Find where the given text appears and provide that cell's center as (x, y) coordinate. 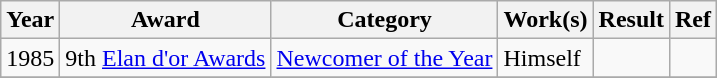
Himself (546, 58)
Year (30, 20)
Newcomer of the Year (384, 58)
1985 (30, 58)
Result (631, 20)
9th Elan d'or Awards (166, 58)
Ref (692, 20)
Category (384, 20)
Award (166, 20)
Work(s) (546, 20)
